For the text-containing cell, return its midpoint in (X, Y) coordinate format. 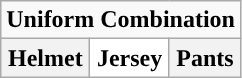
Helmet (46, 58)
Uniform Combination (121, 20)
Jersey (130, 58)
Pants (204, 58)
